Detect which cell encompasses the target text, then output its [x, y] center coordinate. 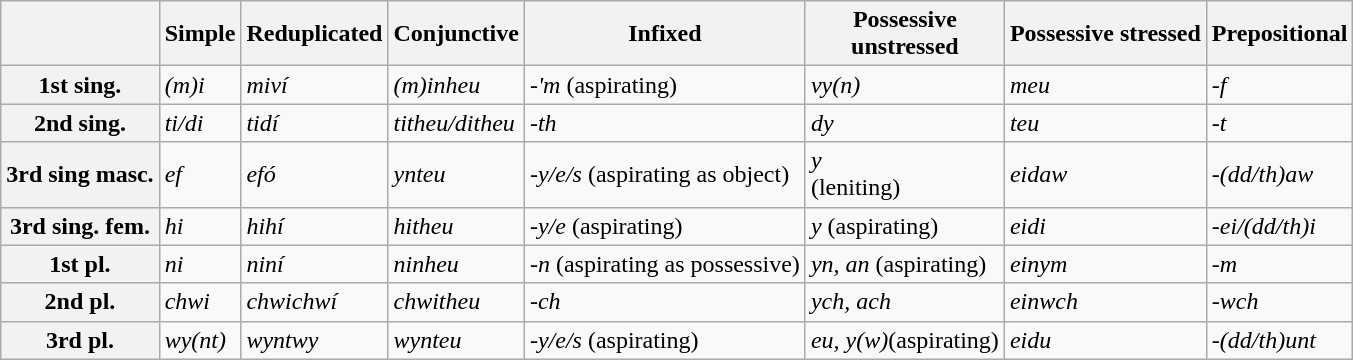
1st pl. [80, 264]
2nd pl. [80, 302]
Reduplicated [314, 34]
dy [904, 123]
(m)i [200, 85]
Simple [200, 34]
wy(nt) [200, 340]
-n (aspirating as possessive) [664, 264]
3rd pl. [80, 340]
wyntwy [314, 340]
Prepositional [1280, 34]
einym [1105, 264]
Infixed [664, 34]
miví [314, 85]
-'m (aspirating) [664, 85]
2nd sing. [80, 123]
vy(n) [904, 85]
ni [200, 264]
ninheu [456, 264]
y (aspirating) [904, 226]
-y/e (aspirating) [664, 226]
3rd sing. fem. [80, 226]
-(dd/th)unt [1280, 340]
eidu [1105, 340]
(m)inheu [456, 85]
titheu/ditheu [456, 123]
Possessiveunstressed [904, 34]
-wch [1280, 302]
eidi [1105, 226]
ef [200, 174]
chwichwí [314, 302]
Conjunctive [456, 34]
ynteu [456, 174]
-ei/(dd/th)i [1280, 226]
eu, y(w)(aspirating) [904, 340]
y(leniting) [904, 174]
yn, an (aspirating) [904, 264]
eidaw [1105, 174]
meu [1105, 85]
ti/di [200, 123]
-m [1280, 264]
efó [314, 174]
3rd sing masc. [80, 174]
-ch [664, 302]
chwi [200, 302]
-y/e/s (aspirating) [664, 340]
-f [1280, 85]
hi [200, 226]
ych, ach [904, 302]
hitheu [456, 226]
wynteu [456, 340]
chwitheu [456, 302]
-th [664, 123]
1st sing. [80, 85]
teu [1105, 123]
Possessive stressed [1105, 34]
niní [314, 264]
-t [1280, 123]
tidí [314, 123]
hihí [314, 226]
-(dd/th)aw [1280, 174]
-y/e/s (aspirating as object) [664, 174]
einwch [1105, 302]
